Find where the given text appears and provide that cell's center as [X, Y] coordinate. 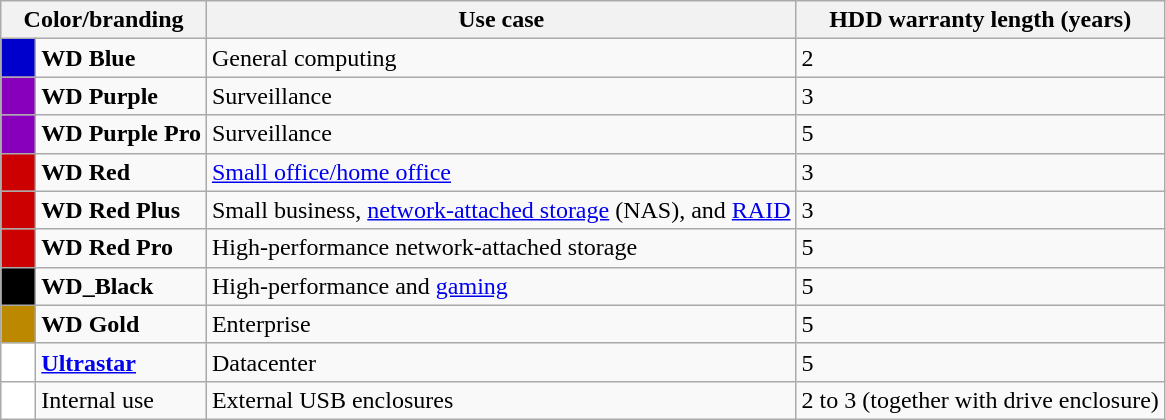
High-performance and gaming [501, 286]
Enterprise [501, 324]
WD Red Plus [122, 210]
2 to 3 (together with drive enclosure) [980, 400]
Small business, network-attached storage (NAS), and RAID [501, 210]
HDD warranty length (years) [980, 20]
WD Gold [122, 324]
2 [980, 58]
WD_Black [122, 286]
General computing [501, 58]
WD Red Pro [122, 248]
Color/branding [104, 20]
WD Purple Pro [122, 134]
WD Red [122, 172]
Datacenter [501, 362]
High-performance network-attached storage [501, 248]
WD Purple [122, 96]
Use case [501, 20]
Ultrastar [122, 362]
Small office/home office [501, 172]
WD Blue [122, 58]
Internal use [122, 400]
External USB enclosures [501, 400]
